Search for the cell housing the specified text and yield its [X, Y] center coordinate. 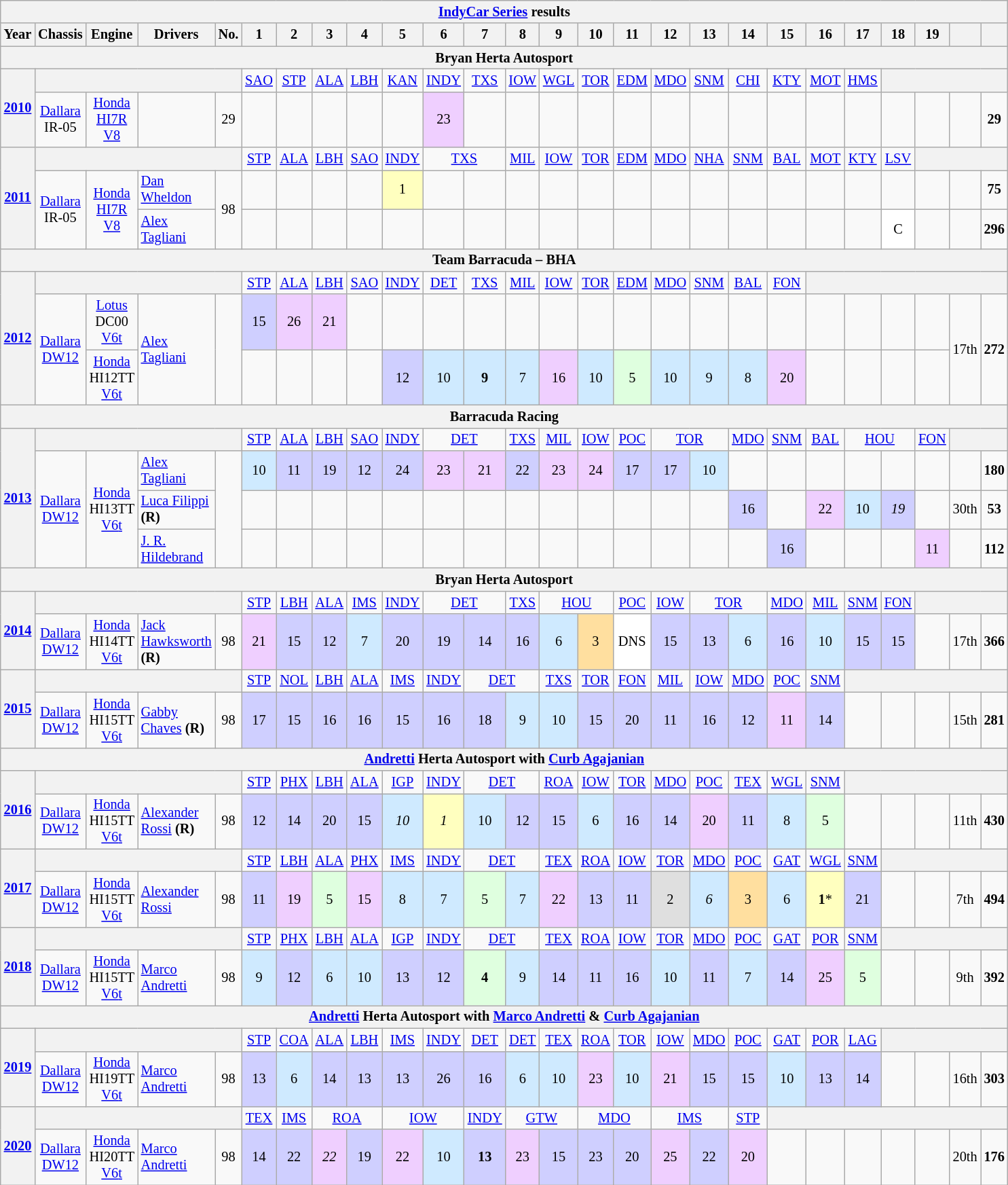
Lotus DC00 V6t [112, 322]
NOL [295, 680]
53 [994, 509]
303 [994, 1079]
DNS [633, 642]
Alexander Rossi (R) [176, 821]
2020 [18, 1145]
No. [229, 35]
180 [994, 471]
2016 [18, 809]
2010 [18, 107]
Year [18, 35]
Engine [112, 35]
Gabby Chaves (R) [176, 720]
16th [965, 1079]
30th [965, 509]
366 [994, 642]
IndyCar Series results [504, 12]
494 [994, 899]
LSV [898, 159]
Andretti Herta Autosport with Marco Andretti & Curb Agajanian [504, 1017]
Chassis [60, 35]
Drivers [176, 35]
2011 [18, 198]
KAN [403, 80]
Luca Filippi (R) [176, 509]
296 [994, 229]
430 [994, 821]
Honda HI12TT V6t [112, 378]
15th [965, 720]
11th [965, 821]
Honda HI20TT V6t [112, 1157]
75 [994, 189]
GTW [542, 1118]
2015 [18, 708]
20th [965, 1157]
LAG [863, 1040]
Alexander Rossi [176, 899]
Honda HI14TT V6t [112, 642]
2018 [18, 966]
2019 [18, 1068]
2017 [18, 888]
Team Barracuda – BHA [504, 260]
112 [994, 549]
1* [825, 899]
281 [994, 720]
176 [994, 1157]
2013 [18, 498]
272 [994, 349]
2014 [18, 630]
Barracuda Racing [504, 416]
HMS [863, 80]
Andretti Herta Autosport with Curb Agajanian [504, 759]
C [898, 229]
J. R. Hildebrand [176, 549]
COA [295, 1040]
392 [994, 978]
NHA [709, 159]
7th [965, 899]
Dan Wheldon [176, 189]
Honda HI19TT V6t [112, 1079]
9th [965, 978]
Honda HI13TT V6t [112, 509]
Jack Hawksworth (R) [176, 642]
2012 [18, 338]
CHI [748, 80]
